Output the [X, Y] coordinate of the center of the cell containing the given text.  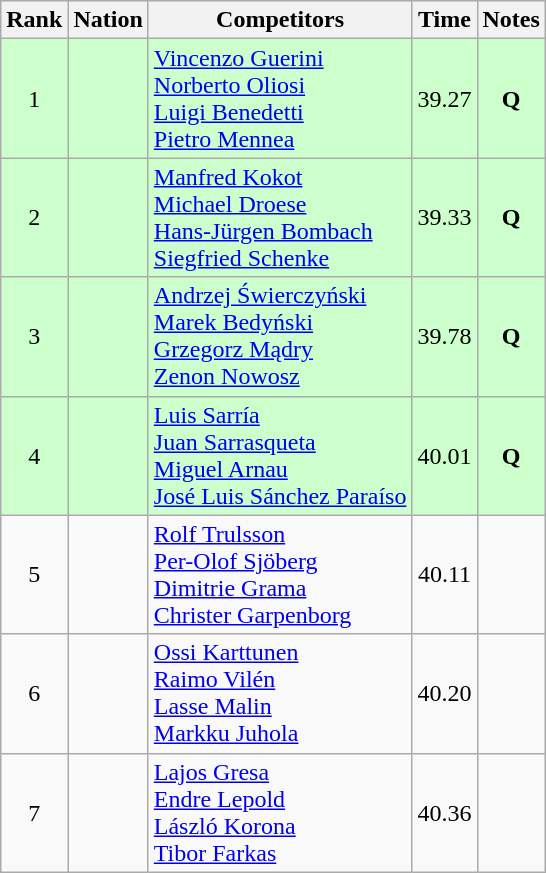
39.78 [444, 336]
40.36 [444, 812]
1 [34, 98]
40.01 [444, 456]
39.27 [444, 98]
Rolf TrulssonPer-Olof SjöbergDimitrie GramaChrister Garpenborg [280, 574]
7 [34, 812]
Vincenzo GueriniNorberto OliosiLuigi BenedettiPietro Mennea [280, 98]
Andrzej ŚwierczyńskiMarek BedyńskiGrzegorz MądryZenon Nowosz [280, 336]
Luis SarríaJuan SarrasquetaMiguel ArnauJosé Luis Sánchez Paraíso [280, 456]
Nation [108, 20]
2 [34, 218]
3 [34, 336]
39.33 [444, 218]
40.20 [444, 694]
4 [34, 456]
Manfred KokotMichael DroeseHans-Jürgen BombachSiegfried Schenke [280, 218]
Notes [511, 20]
Time [444, 20]
40.11 [444, 574]
6 [34, 694]
Competitors [280, 20]
Lajos GresaEndre LepoldLászló KoronaTibor Farkas [280, 812]
Ossi KarttunenRaimo VilénLasse MalinMarkku Juhola [280, 694]
5 [34, 574]
Rank [34, 20]
